Extract the [X, Y] coordinate from the center of the cell holding the provided text.  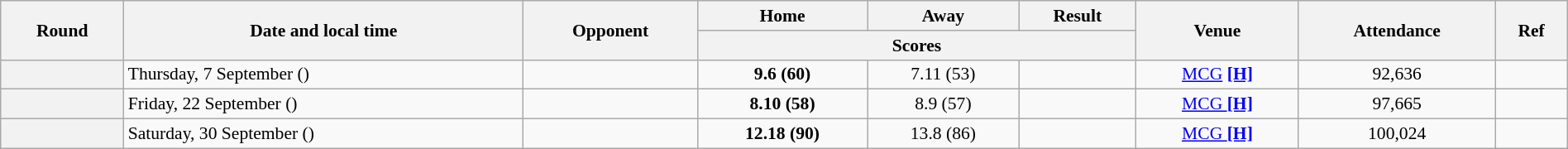
Away [943, 16]
Thursday, 7 September () [324, 74]
Opponent [610, 30]
9.6 (60) [782, 74]
97,665 [1396, 104]
Scores [916, 46]
100,024 [1396, 134]
7.11 (53) [943, 74]
Venue [1217, 30]
Round [63, 30]
8.10 (58) [782, 104]
Result [1077, 16]
Home [782, 16]
Saturday, 30 September () [324, 134]
12.18 (90) [782, 134]
13.8 (86) [943, 134]
8.9 (57) [943, 104]
92,636 [1396, 74]
Attendance [1396, 30]
Friday, 22 September () [324, 104]
Date and local time [324, 30]
Ref [1532, 30]
